Scan for the cell matching the given text and deliver its (x, y) coordinate at center. 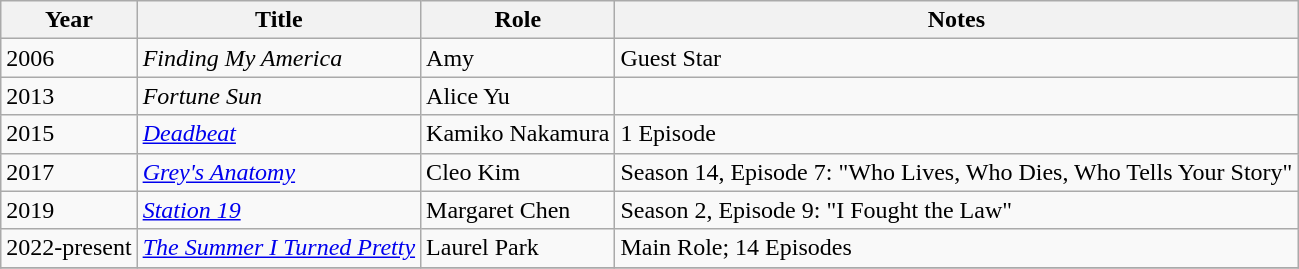
Notes (956, 20)
2022-present (69, 248)
Deadbeat (278, 134)
Grey's Anatomy (278, 172)
Season 2, Episode 9: "I Fought the Law" (956, 210)
2015 (69, 134)
Season 14, Episode 7: "Who Lives, Who Dies, Who Tells Your Story" (956, 172)
Margaret Chen (518, 210)
Role (518, 20)
Fortune Sun (278, 96)
2019 (69, 210)
2017 (69, 172)
Guest Star (956, 58)
Kamiko Nakamura (518, 134)
The Summer I Turned Pretty (278, 248)
2006 (69, 58)
1 Episode (956, 134)
Main Role; 14 Episodes (956, 248)
2013 (69, 96)
Title (278, 20)
Amy (518, 58)
Station 19 (278, 210)
Finding My America (278, 58)
Laurel Park (518, 248)
Alice Yu (518, 96)
Cleo Kim (518, 172)
Year (69, 20)
